Output the (x, y) coordinate of the center of the cell containing the given text.  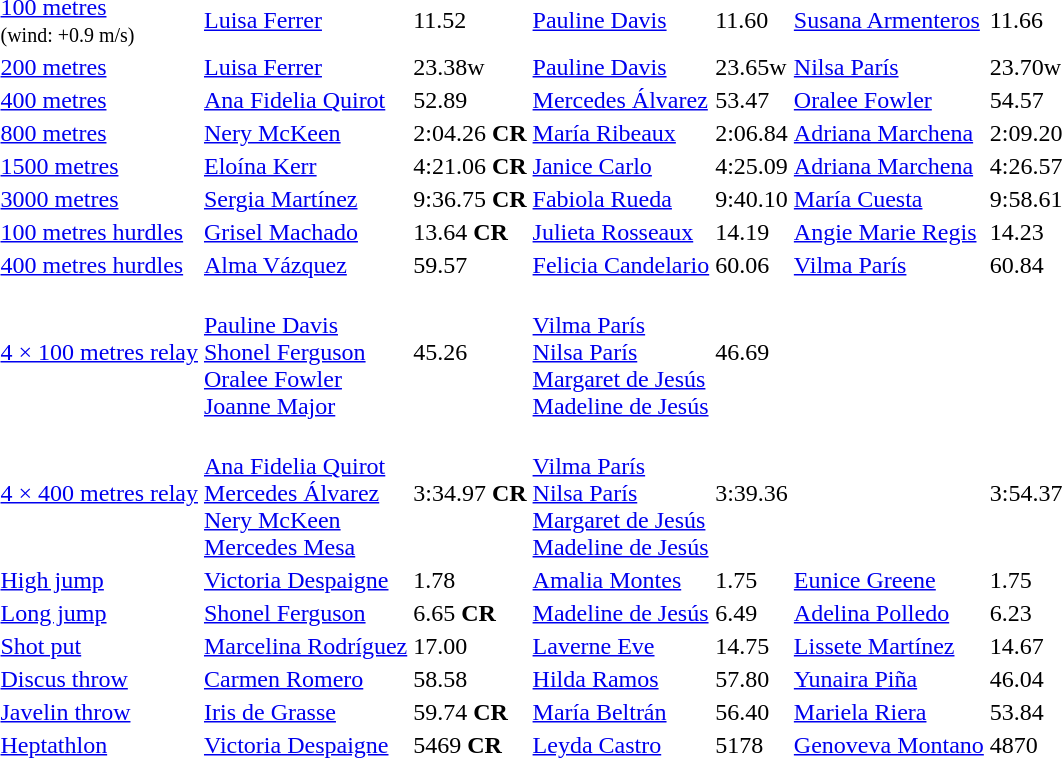
Nery McKeen (305, 133)
53.47 (752, 100)
59.57 (470, 265)
Adelina Polledo (888, 613)
Alma Vázquez (305, 265)
María Cuesta (888, 199)
4:21.06 CR (470, 166)
Eunice Greene (888, 580)
Pauline DavisShonel FergusonOralee FowlerJoanne Major (305, 352)
Nilsa París (888, 67)
4:25.09 (752, 166)
Madeline de Jesús (621, 613)
23.38w (470, 67)
María Ribeaux (621, 133)
Sergia Martínez (305, 199)
2:04.26 CR (470, 133)
Janice Carlo (621, 166)
58.58 (470, 679)
Felicia Candelario (621, 265)
Shonel Ferguson (305, 613)
52.89 (470, 100)
Victoria Despaigne (305, 580)
Iris de Grasse (305, 712)
Oralee Fowler (888, 100)
23.65w (752, 67)
1.78 (470, 580)
2:06.84 (752, 133)
1.75 (752, 580)
Ana Fidelia QuirotMercedes ÁlvarezNery McKeenMercedes Mesa (305, 493)
Luisa Ferrer (305, 67)
45.26 (470, 352)
Mercedes Álvarez (621, 100)
Amalia Montes (621, 580)
3:34.97 CR (470, 493)
Eloína Kerr (305, 166)
14.19 (752, 232)
Hilda Ramos (621, 679)
Angie Marie Regis (888, 232)
56.40 (752, 712)
13.64 CR (470, 232)
Julieta Rosseaux (621, 232)
Pauline Davis (621, 67)
Lissete Martínez (888, 646)
Ana Fidelia Quirot (305, 100)
6.65 CR (470, 613)
3:39.36 (752, 493)
57.80 (752, 679)
Laverne Eve (621, 646)
Carmen Romero (305, 679)
14.75 (752, 646)
9:40.10 (752, 199)
Fabiola Rueda (621, 199)
59.74 CR (470, 712)
Marcelina Rodríguez (305, 646)
9:36.75 CR (470, 199)
Grisel Machado (305, 232)
Mariela Riera (888, 712)
6.49 (752, 613)
Yunaira Piña (888, 679)
60.06 (752, 265)
17.00 (470, 646)
Vilma París (888, 265)
46.69 (752, 352)
María Beltrán (621, 712)
